Return the (x, y) coordinate for the center point of the cell that contains the specified text.  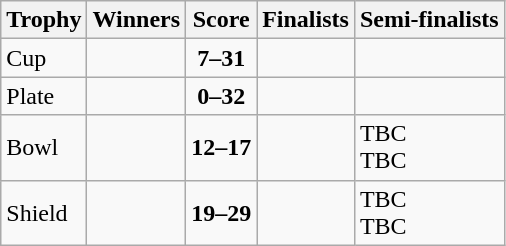
Semi-finalists (429, 20)
0–32 (222, 96)
Finalists (306, 20)
Winners (136, 20)
Cup (44, 58)
12–17 (222, 148)
Bowl (44, 148)
19–29 (222, 212)
Shield (44, 212)
Plate (44, 96)
Score (222, 20)
Trophy (44, 20)
7–31 (222, 58)
